Extract the (X, Y) coordinate from the center of the cell holding the provided text.  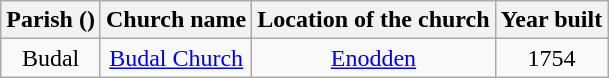
Location of the church (374, 20)
1754 (552, 58)
Church name (176, 20)
Budal (51, 58)
Enodden (374, 58)
Budal Church (176, 58)
Parish () (51, 20)
Year built (552, 20)
